Identify which cell holds the provided text, then report its (X, Y) central coordinate. 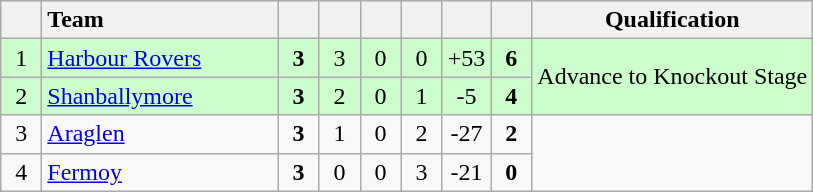
Team (160, 20)
+53 (466, 58)
Advance to Knockout Stage (672, 77)
-27 (466, 134)
-21 (466, 172)
Qualification (672, 20)
6 (512, 58)
Fermoy (160, 172)
Araglen (160, 134)
Harbour Rovers (160, 58)
Shanballymore (160, 96)
-5 (466, 96)
